Locate the cell with the specified text and output its (X, Y) center coordinate. 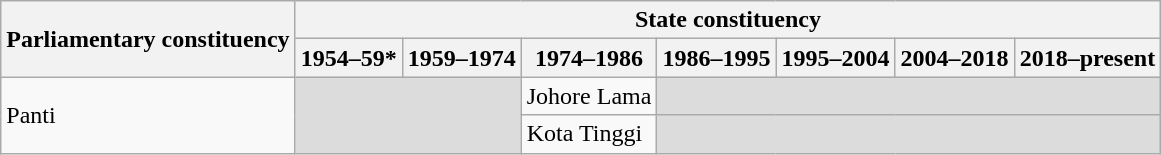
State constituency (728, 20)
Parliamentary constituency (148, 39)
1995–2004 (836, 58)
1986–1995 (716, 58)
Kota Tinggi (589, 134)
1959–1974 (462, 58)
2004–2018 (954, 58)
1954–59* (348, 58)
Panti (148, 115)
1974–1986 (589, 58)
2018–present (1088, 58)
Johore Lama (589, 96)
